Pinpoint the cell where the given text exists, returning its [x, y] midpoint coordinate. 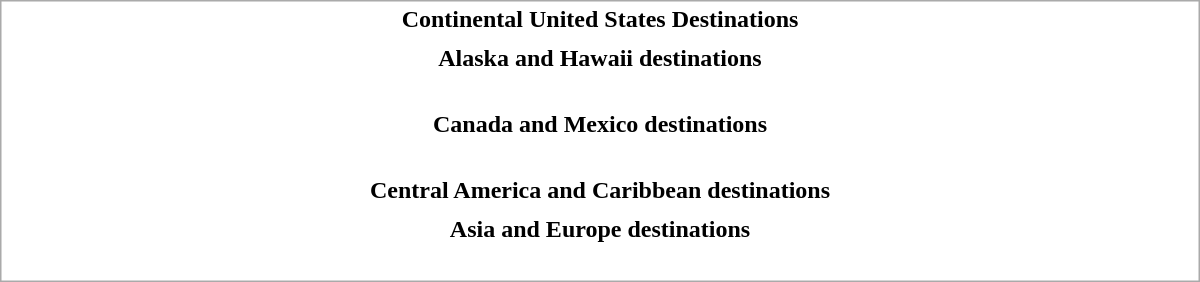
Continental United States Destinations [600, 19]
Central America and Caribbean destinations [600, 191]
Canada and Mexico destinations [600, 125]
Alaska and Hawaii destinations [600, 59]
Asia and Europe destinations [600, 229]
